For the text-containing cell, return its midpoint in [x, y] coordinate format. 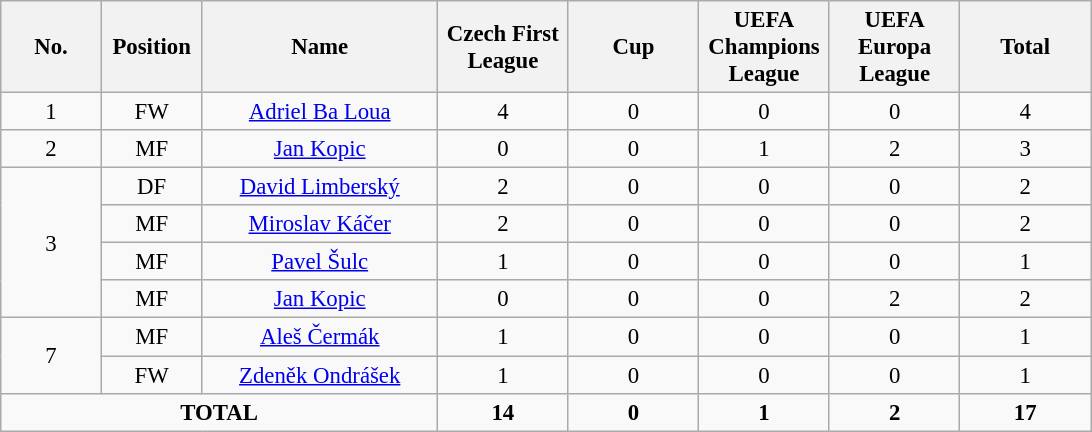
Aleš Čermák [320, 337]
Total [1026, 47]
No. [52, 47]
14 [504, 412]
Zdeněk Ondrášek [320, 375]
Miroslav Káčer [320, 224]
17 [1026, 412]
DF [152, 187]
Cup [634, 47]
David Limberský [320, 187]
Name [320, 47]
7 [52, 356]
Czech First League [504, 47]
UEFA Europa League [894, 47]
TOTAL [220, 412]
Adriel Ba Loua [320, 112]
Pavel Šulc [320, 262]
Position [152, 47]
UEFA Champions League [764, 47]
